Extract the (X, Y) coordinate from the center of the cell holding the provided text.  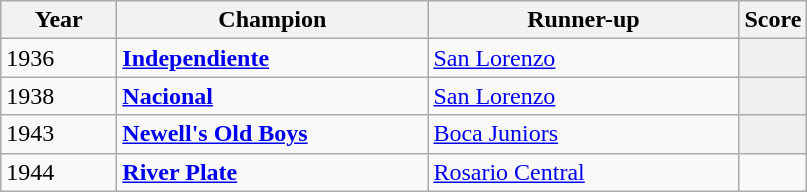
1936 (59, 58)
Champion (272, 20)
1944 (59, 172)
Year (59, 20)
Rosario Central (584, 172)
1938 (59, 96)
Score (773, 20)
1943 (59, 134)
River Plate (272, 172)
Runner-up (584, 20)
Independiente (272, 58)
Boca Juniors (584, 134)
Newell's Old Boys (272, 134)
Nacional (272, 96)
